Scan for the cell matching the given text and deliver its [x, y] coordinate at center. 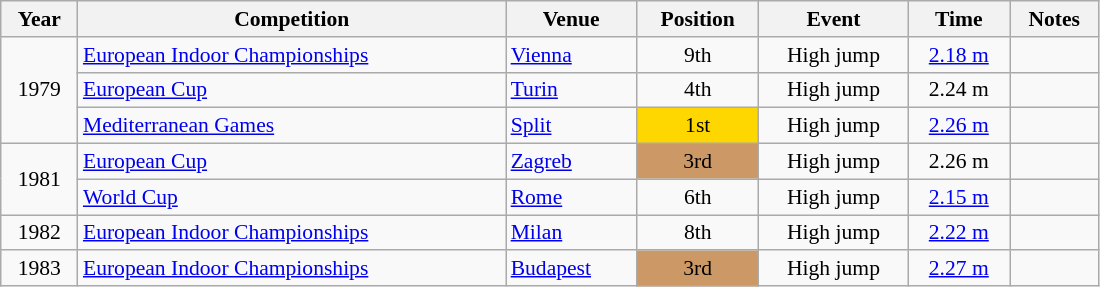
1st [698, 126]
Notes [1054, 19]
Zagreb [572, 162]
Time [958, 19]
World Cup [292, 197]
Competition [292, 19]
2.24 m [958, 90]
Rome [572, 197]
9th [698, 55]
Event [834, 19]
1983 [40, 269]
1982 [40, 233]
1981 [40, 180]
Year [40, 19]
Position [698, 19]
Vienna [572, 55]
Mediterranean Games [292, 126]
2.18 m [958, 55]
Venue [572, 19]
Split [572, 126]
4th [698, 90]
Budapest [572, 269]
6th [698, 197]
2.27 m [958, 269]
8th [698, 233]
2.15 m [958, 197]
2.22 m [958, 233]
1979 [40, 90]
Turin [572, 90]
Milan [572, 233]
